For the text-containing cell, return its midpoint in [X, Y] coordinate format. 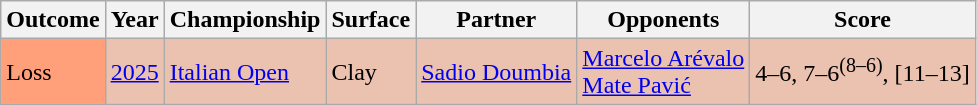
Championship [245, 20]
Loss [53, 72]
Sadio Doumbia [496, 72]
2025 [134, 72]
Italian Open [245, 72]
Partner [496, 20]
Year [134, 20]
Opponents [664, 20]
Score [862, 20]
Marcelo Arévalo Mate Pavić [664, 72]
Surface [371, 20]
4–6, 7–6(8–6), [11–13] [862, 72]
Outcome [53, 20]
Clay [371, 72]
